Determine the [x, y] coordinate at the center of the cell enclosing the given text.  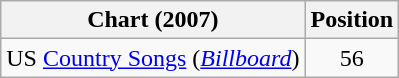
US Country Songs (Billboard) [153, 58]
Chart (2007) [153, 20]
56 [352, 58]
Position [352, 20]
